Return the [x, y] coordinate for the center point of the cell that contains the specified text.  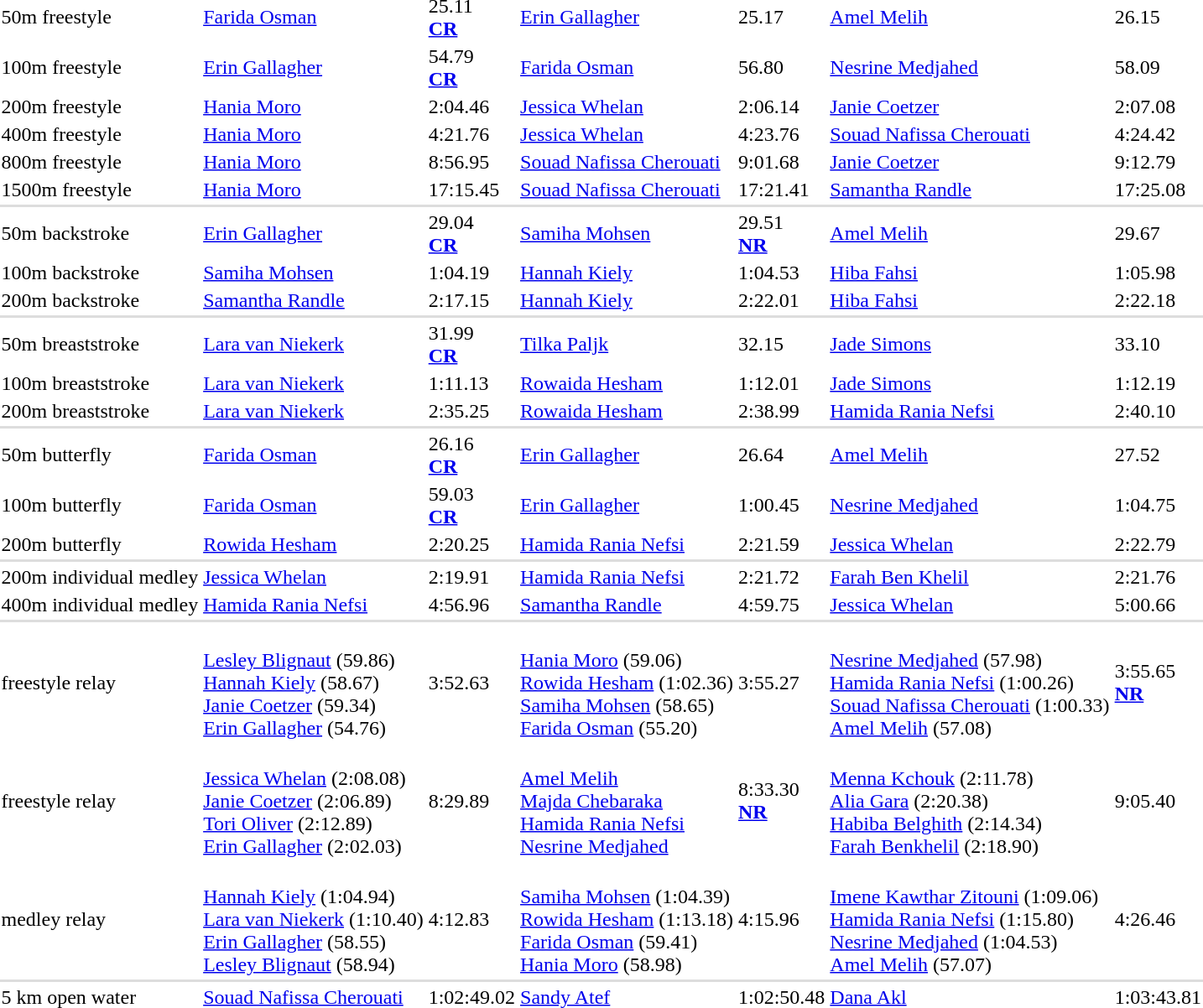
2:21.72 [782, 577]
200m freestyle [100, 107]
3:52.63 [471, 683]
1:04.75 [1158, 505]
4:21.76 [471, 134]
2:06.14 [782, 107]
29.51NR [782, 233]
56.80 [782, 67]
2:21.76 [1158, 577]
4:12.83 [471, 919]
2:20.25 [471, 544]
Lesley Blignaut (59.86)Hannah Kiely (58.67)Janie Coetzer (59.34)Erin Gallagher (54.76) [314, 683]
5:00.66 [1158, 605]
Hania Moro (59.06)Rowida Hesham (1:02.36)Samiha Mohsen (58.65)Farida Osman (55.20) [628, 683]
58.09 [1158, 67]
100m backstroke [100, 273]
1:04.53 [782, 273]
2:07.08 [1158, 107]
50m breaststroke [100, 344]
Jessica Whelan (2:08.08)Janie Coetzer (2:06.89)Tori Oliver (2:12.89)Erin Gallagher (2:02.03) [314, 801]
2:40.10 [1158, 411]
Farah Ben Khelil [970, 577]
4:56.96 [471, 605]
400m individual medley [100, 605]
17:21.41 [782, 190]
1:12.01 [782, 383]
27.52 [1158, 455]
Amel MelihMajda ChebarakaHamida Rania NefsiNesrine Medjahed [628, 801]
2:35.25 [471, 411]
59.03CR [471, 505]
4:59.75 [782, 605]
9:12.79 [1158, 162]
400m freestyle [100, 134]
1:05.98 [1158, 273]
31.99CR [471, 344]
100m breaststroke [100, 383]
4:26.46 [1158, 919]
Tilka Paljk [628, 344]
1:11.13 [471, 383]
26.64 [782, 455]
50m butterfly [100, 455]
3:55.65NR [1158, 683]
200m backstroke [100, 300]
4:15.96 [782, 919]
Nesrine Medjahed (57.98)Hamida Rania Nefsi (1:00.26)Souad Nafissa Cherouati (1:00.33)Amel Melih (57.08) [970, 683]
50m backstroke [100, 233]
8:29.89 [471, 801]
2:38.99 [782, 411]
9:05.40 [1158, 801]
1:12.19 [1158, 383]
2:22.79 [1158, 544]
medley relay [100, 919]
1:00.45 [782, 505]
800m freestyle [100, 162]
Samiha Mohsen (1:04.39)Rowida Hesham (1:13.18)Farida Osman (59.41)Hania Moro (58.98) [628, 919]
2:22.18 [1158, 300]
4:24.42 [1158, 134]
4:23.76 [782, 134]
29.04CR [471, 233]
17:15.45 [471, 190]
3:55.27 [782, 683]
200m butterfly [100, 544]
8:56.95 [471, 162]
2:19.91 [471, 577]
100m butterfly [100, 505]
Rowida Hesham [314, 544]
8:33.30NR [782, 801]
200m individual medley [100, 577]
200m breaststroke [100, 411]
Hannah Kiely (1:04.94)Lara van Niekerk (1:10.40)Erin Gallagher (58.55)Lesley Blignaut (58.94) [314, 919]
100m freestyle [100, 67]
1500m freestyle [100, 190]
17:25.08 [1158, 190]
1:04.19 [471, 273]
29.67 [1158, 233]
Imene Kawthar Zitouni (1:09.06)Hamida Rania Nefsi (1:15.80)Nesrine Medjahed (1:04.53)Amel Melih (57.07) [970, 919]
9:01.68 [782, 162]
2:22.01 [782, 300]
33.10 [1158, 344]
32.15 [782, 344]
2:17.15 [471, 300]
Menna Kchouk (2:11.78)Alia Gara (2:20.38)Habiba Belghith (2:14.34)Farah Benkhelil (2:18.90) [970, 801]
2:04.46 [471, 107]
2:21.59 [782, 544]
54.79CR [471, 67]
26.16CR [471, 455]
